Determine the [X, Y] coordinate at the center of the cell enclosing the given text.  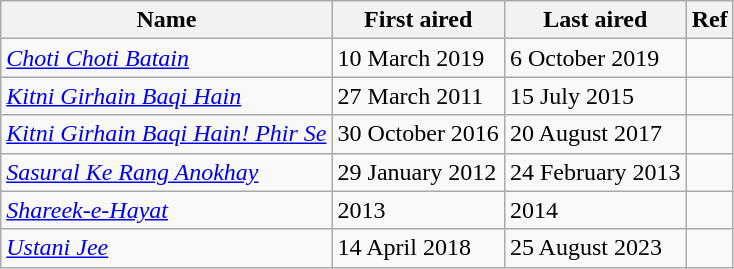
10 March 2019 [418, 58]
25 August 2023 [595, 248]
Last aired [595, 20]
Kitni Girhain Baqi Hain! Phir Se [166, 134]
30 October 2016 [418, 134]
6 October 2019 [595, 58]
15 July 2015 [595, 96]
Kitni Girhain Baqi Hain [166, 96]
14 April 2018 [418, 248]
Choti Choti Batain [166, 58]
Ustani Jee [166, 248]
Name [166, 20]
Shareek-e-Hayat [166, 210]
29 January 2012 [418, 172]
2014 [595, 210]
2013 [418, 210]
24 February 2013 [595, 172]
Sasural Ke Rang Anokhay [166, 172]
First aired [418, 20]
20 August 2017 [595, 134]
Ref [710, 20]
27 March 2011 [418, 96]
